Identify which cell holds the provided text, then report its [x, y] central coordinate. 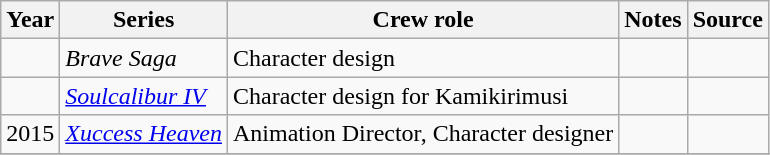
Soulcalibur IV [144, 96]
Character design [422, 58]
Character design for Kamikirimusi [422, 96]
Year [30, 20]
Xuccess Heaven [144, 134]
Series [144, 20]
Crew role [422, 20]
Source [728, 20]
Brave Saga [144, 58]
Notes [653, 20]
2015 [30, 134]
Animation Director, Character designer [422, 134]
